Return (x, y) of the center of cell containing provided text 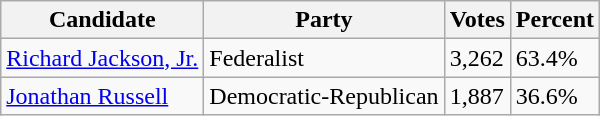
3,262 (477, 58)
Democratic-Republican (324, 96)
36.6% (554, 96)
Federalist (324, 58)
Votes (477, 20)
63.4% (554, 58)
Richard Jackson, Jr. (102, 58)
Percent (554, 20)
Jonathan Russell (102, 96)
Party (324, 20)
Candidate (102, 20)
1,887 (477, 96)
